Scan for the cell matching the given text and deliver its [X, Y] coordinate at center. 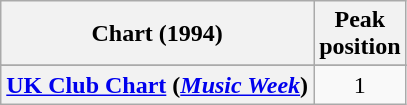
Peakposition [360, 34]
1 [360, 85]
UK Club Chart (Music Week) [158, 85]
Chart (1994) [158, 34]
